Return the (X, Y) coordinate for the center point of the cell that contains the specified text.  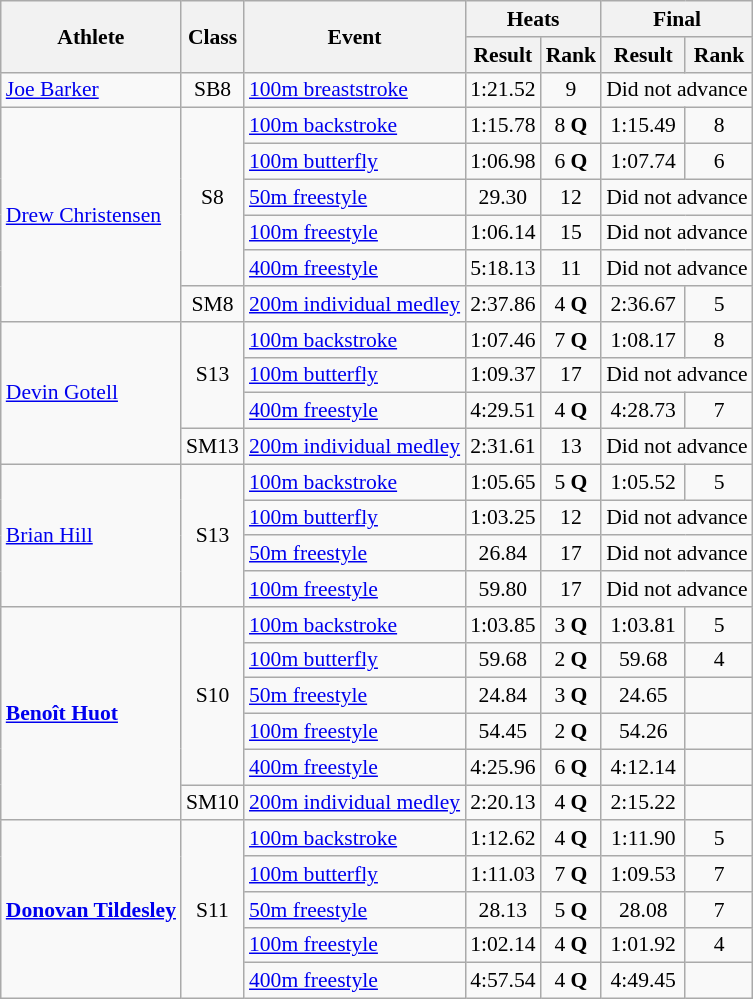
Heats (533, 19)
11 (572, 269)
24.84 (502, 696)
1:06.14 (502, 233)
4:29.51 (502, 411)
28.13 (502, 910)
1:06.98 (502, 162)
SM8 (212, 304)
8 Q (572, 126)
1:05.65 (502, 482)
26.84 (502, 554)
Benoît Huot (91, 714)
1:03.25 (502, 518)
S11 (212, 910)
4:25.96 (502, 767)
4:49.45 (643, 981)
SM13 (212, 447)
59.80 (502, 589)
1:09.53 (643, 874)
2:36.67 (643, 304)
28.08 (643, 910)
29.30 (502, 197)
15 (572, 233)
2:37.86 (502, 304)
2:15.22 (643, 803)
1:03.85 (502, 625)
1:07.74 (643, 162)
1:15.49 (643, 126)
100m breaststroke (354, 90)
5:18.13 (502, 269)
Devin Gotell (91, 393)
4:28.73 (643, 411)
1:05.52 (643, 482)
6 (718, 162)
4:57.54 (502, 981)
SM10 (212, 803)
S10 (212, 696)
Joe Barker (91, 90)
1:21.52 (502, 90)
1:15.78 (502, 126)
1:09.37 (502, 375)
Brian Hill (91, 535)
1:02.14 (502, 945)
Donovan Tildesley (91, 910)
13 (572, 447)
54.26 (643, 732)
1:07.46 (502, 340)
2:31.61 (502, 447)
S8 (212, 197)
24.65 (643, 696)
1:01.92 (643, 945)
Athlete (91, 36)
1:08.17 (643, 340)
9 (572, 90)
Event (354, 36)
Class (212, 36)
1:11.90 (643, 839)
Final (677, 19)
SB8 (212, 90)
Drew Christensen (91, 215)
1:11.03 (502, 874)
4:12.14 (643, 767)
1:12.62 (502, 839)
1:03.81 (643, 625)
2:20.13 (502, 803)
54.45 (502, 732)
